For the text-containing cell, return its midpoint in (X, Y) coordinate format. 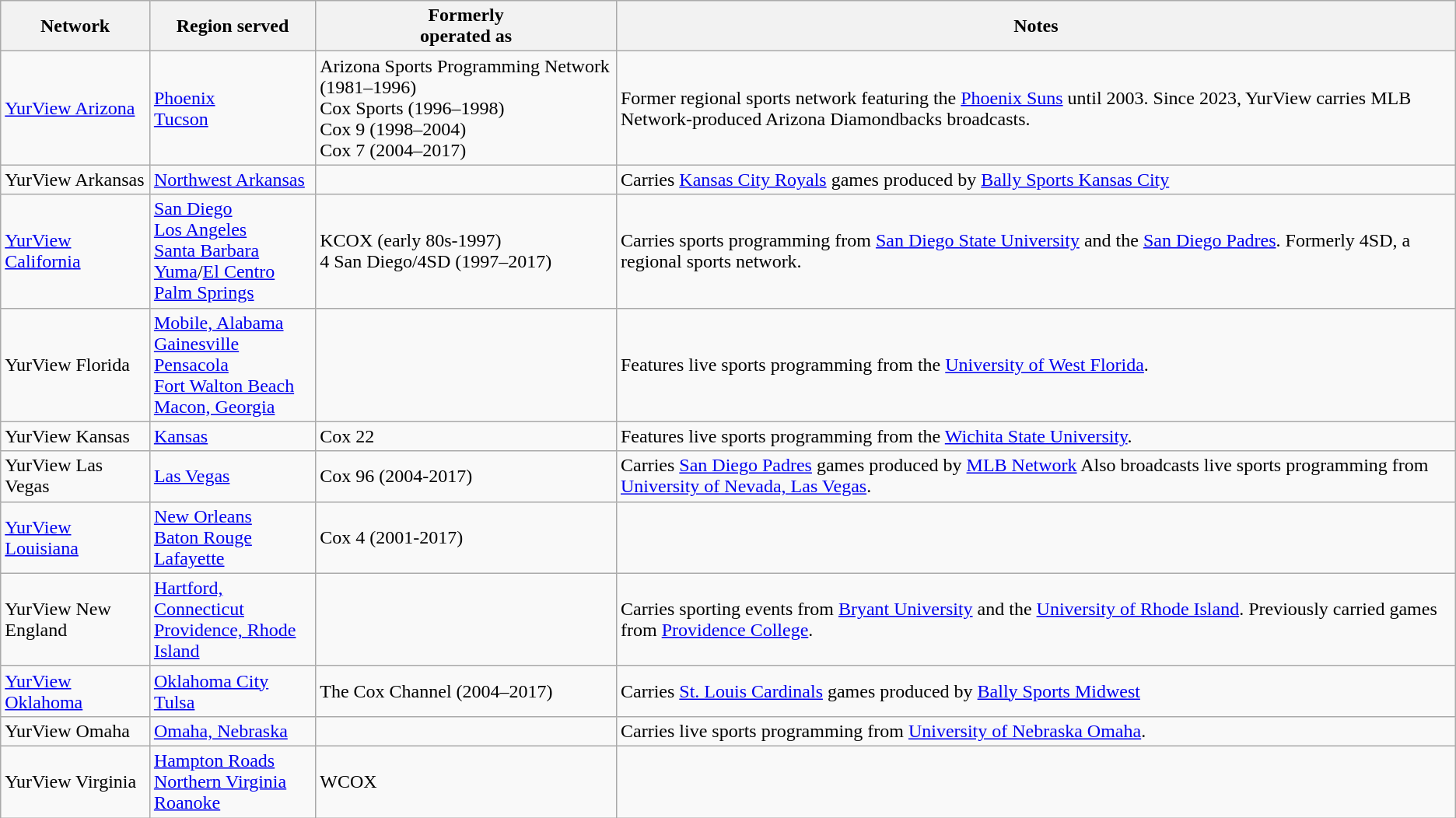
YurView Arkansas (75, 180)
The Cox Channel (2004–2017) (467, 690)
Network (75, 26)
Region served (232, 26)
Omaha, Nebraska (232, 731)
Carries sporting events from Bryant University and the University of Rhode Island. Previously carried games from Providence College. (1036, 619)
WCOX (467, 781)
YurView Las Vegas (75, 476)
Formerlyoperated as (467, 26)
Hampton RoadsNorthern VirginiaRoanoke (232, 781)
Features live sports programming from the Wichita State University. (1036, 436)
Carries Kansas City Royals games produced by Bally Sports Kansas City (1036, 180)
Mobile, AlabamaGainesvillePensacolaFort Walton BeachMacon, Georgia (232, 365)
Cox 96 (2004-2017) (467, 476)
New OrleansBaton RougeLafayette (232, 537)
YurView Florida (75, 365)
YurView California (75, 251)
Carries San Diego Padres games produced by MLB Network Also broadcasts live sports programming from University of Nevada, Las Vegas. (1036, 476)
YurView New England (75, 619)
Carries live sports programming from University of Nebraska Omaha. (1036, 731)
Features live sports programming from the University of West Florida. (1036, 365)
Arizona Sports Programming Network (1981–1996)Cox Sports (1996–1998)Cox 9 (1998–2004)Cox 7 (2004–2017) (467, 108)
Hartford, ConnecticutProvidence, Rhode Island (232, 619)
PhoenixTucson (232, 108)
Carries sports programming from San Diego State University and the San Diego Padres. Formerly 4SD, a regional sports network. (1036, 251)
YurView Louisiana (75, 537)
Cox 4 (2001-2017) (467, 537)
Las Vegas (232, 476)
Oklahoma CityTulsa (232, 690)
YurView Virginia (75, 781)
Carries St. Louis Cardinals games produced by Bally Sports Midwest (1036, 690)
YurView Oklahoma (75, 690)
Cox 22 (467, 436)
KCOX (early 80s-1997)4 San Diego/4SD (1997–2017) (467, 251)
YurView Arizona (75, 108)
San DiegoLos AngelesSanta BarbaraYuma/El CentroPalm Springs (232, 251)
Northwest Arkansas (232, 180)
Kansas (232, 436)
YurView Omaha (75, 731)
YurView Kansas (75, 436)
Notes (1036, 26)
